From the cell containing the given text, extract its center point as [x, y] coordinate. 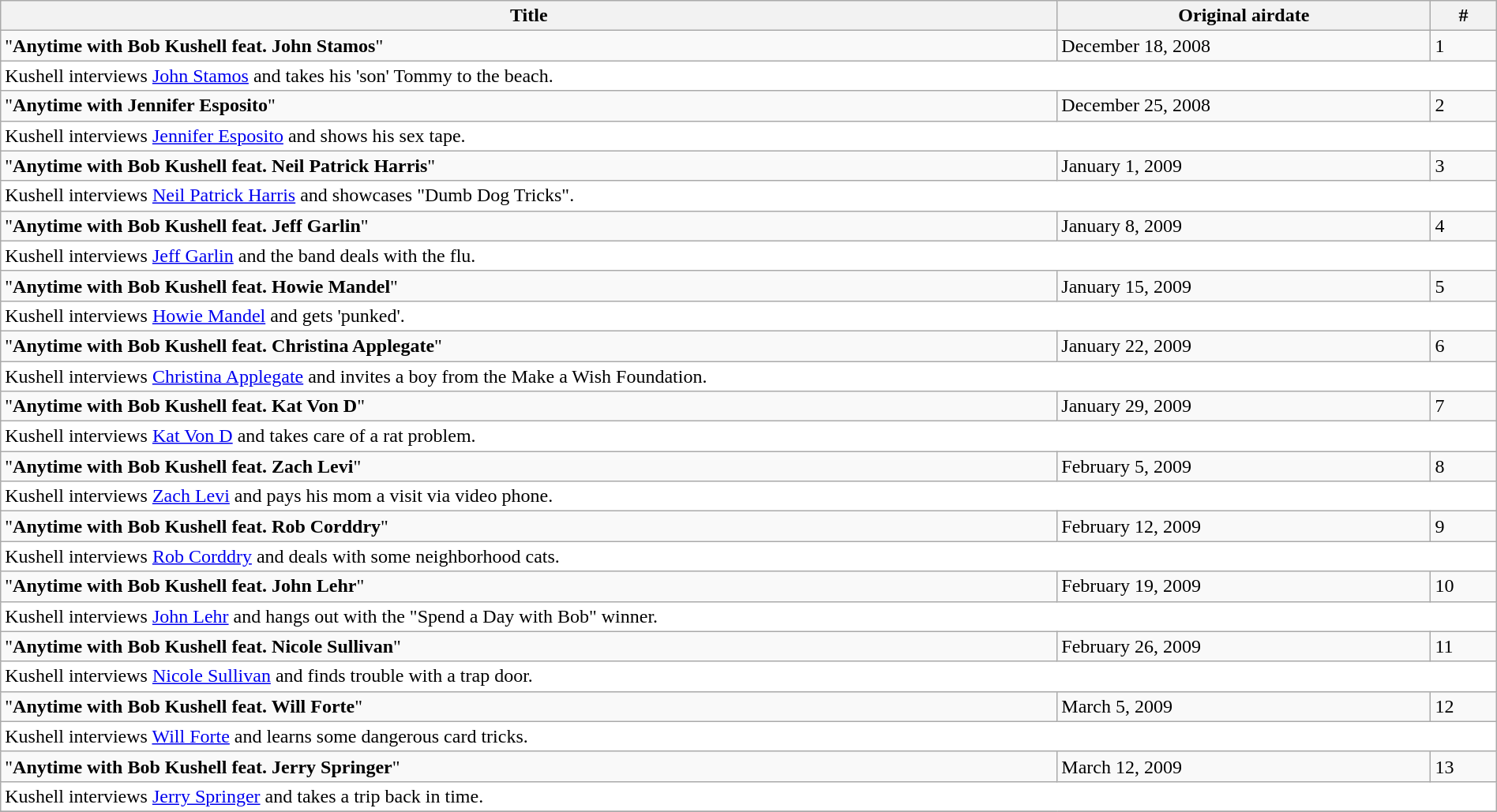
Kushell interviews Will Forte and learns some dangerous card tricks. [748, 736]
"Anytime with Bob Kushell feat. Jeff Garlin" [529, 226]
Kushell interviews Jennifer Esposito and shows his sex tape. [748, 136]
January 1, 2009 [1244, 166]
January 29, 2009 [1244, 406]
Kushell interviews Neil Patrick Harris and showcases "Dumb Dog Tricks". [748, 196]
2 [1464, 106]
Kushell interviews Jerry Springer and takes a trip back in time. [748, 796]
"Anytime with Bob Kushell feat. Will Forte" [529, 706]
13 [1464, 766]
"Anytime with Bob Kushell feat. Christina Applegate" [529, 346]
8 [1464, 466]
Kushell interviews Christina Applegate and invites a boy from the Make a Wish Foundation. [748, 376]
12 [1464, 706]
"Anytime with Bob Kushell feat. Zach Levi" [529, 466]
# [1464, 16]
January 22, 2009 [1244, 346]
"Anytime with Bob Kushell feat. Nicole Sullivan" [529, 646]
3 [1464, 166]
9 [1464, 526]
"Anytime with Jennifer Esposito" [529, 106]
Original airdate [1244, 16]
"Anytime with Bob Kushell feat. Kat Von D" [529, 406]
"Anytime with Bob Kushell feat. John Lehr" [529, 586]
February 12, 2009 [1244, 526]
"Anytime with Bob Kushell feat. Jerry Springer" [529, 766]
4 [1464, 226]
December 25, 2008 [1244, 106]
Kushell interviews Kat Von D and takes care of a rat problem. [748, 436]
Kushell interviews John Stamos and takes his 'son' Tommy to the beach. [748, 76]
Kushell interviews Howie Mandel and gets 'punked'. [748, 316]
March 12, 2009 [1244, 766]
February 5, 2009 [1244, 466]
11 [1464, 646]
January 15, 2009 [1244, 286]
"Anytime with Bob Kushell feat. John Stamos" [529, 46]
7 [1464, 406]
5 [1464, 286]
February 26, 2009 [1244, 646]
March 5, 2009 [1244, 706]
Kushell interviews Nicole Sullivan and finds trouble with a trap door. [748, 676]
Kushell interviews Rob Corddry and deals with some neighborhood cats. [748, 556]
1 [1464, 46]
Kushell interviews John Lehr and hangs out with the "Spend a Day with Bob" winner. [748, 616]
10 [1464, 586]
6 [1464, 346]
January 8, 2009 [1244, 226]
February 19, 2009 [1244, 586]
"Anytime with Bob Kushell feat. Howie Mandel" [529, 286]
December 18, 2008 [1244, 46]
"Anytime with Bob Kushell feat. Rob Corddry" [529, 526]
"Anytime with Bob Kushell feat. Neil Patrick Harris" [529, 166]
Kushell interviews Zach Levi and pays his mom a visit via video phone. [748, 496]
Kushell interviews Jeff Garlin and the band deals with the flu. [748, 256]
Title [529, 16]
